Locate the cell with the specified text and output its (x, y) center coordinate. 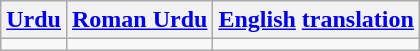
English translation (316, 20)
Roman Urdu (139, 20)
Urdu (34, 20)
